Identify which cell holds the provided text, then report its [X, Y] central coordinate. 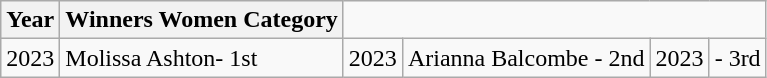
- 3rd [738, 58]
Year [30, 20]
Winners Women Category [202, 20]
Molissa Ashton- 1st [202, 58]
Arianna Balcombe - 2nd [526, 58]
